Provide the (X, Y) coordinate of the cell's center where the given text is located.  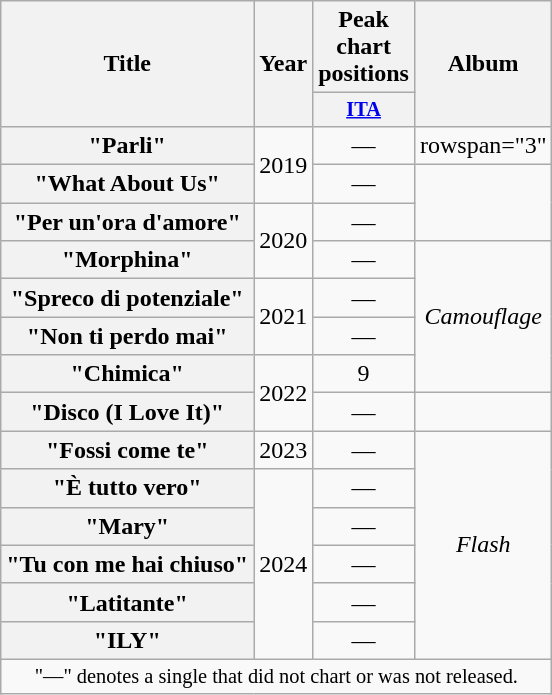
"Tu con me hai chiuso" (128, 564)
"È tutto vero" (128, 488)
"Non ti perdo mai" (128, 336)
"Disco (I Love It)" (128, 412)
"Morphina" (128, 260)
Title (128, 64)
Album (483, 64)
9 (364, 374)
Camouflage (483, 317)
"Fossi come te" (128, 450)
"Spreco di potenziale" (128, 298)
2023 (284, 450)
"Mary" (128, 526)
Flash (483, 545)
2022 (284, 393)
"Per un'ora d'amore" (128, 222)
2020 (284, 241)
Year (284, 64)
ITA (364, 110)
Peak chart positions (364, 47)
"Parli" (128, 145)
"—" denotes a single that did not chart or was not released. (276, 676)
2021 (284, 317)
2024 (284, 564)
"What About Us" (128, 184)
"Latitante" (128, 602)
"ILY" (128, 640)
2019 (284, 164)
"Chimica" (128, 374)
rowspan="3" (483, 145)
